Identify which cell holds the provided text, then report its [x, y] central coordinate. 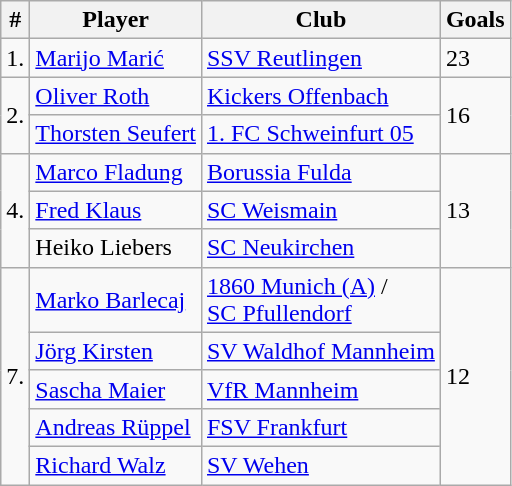
1. FC Schweinfurt 05 [320, 134]
VfR Mannheim [320, 389]
Marko Barlecaj [116, 300]
FSV Frankfurt [320, 427]
13 [475, 210]
16 [475, 115]
Marijo Marić [116, 58]
Richard Walz [116, 465]
Oliver Roth [116, 96]
Kickers Offenbach [320, 96]
Marco Fladung [116, 172]
Andreas Rüppel [116, 427]
23 [475, 58]
SC Weismain [320, 210]
SC Neukirchen [320, 248]
Fred Klaus [116, 210]
Heiko Liebers [116, 248]
SV Wehen [320, 465]
Club [320, 20]
2. [16, 115]
Thorsten Seufert [116, 134]
SV Waldhof Mannheim [320, 351]
Jörg Kirsten [116, 351]
Goals [475, 20]
1. [16, 58]
7. [16, 376]
4. [16, 210]
12 [475, 376]
# [16, 20]
Player [116, 20]
Borussia Fulda [320, 172]
1860 Munich (A) /SC Pfullendorf [320, 300]
SSV Reutlingen [320, 58]
Sascha Maier [116, 389]
